Search for the cell housing the specified text and yield its (X, Y) center coordinate. 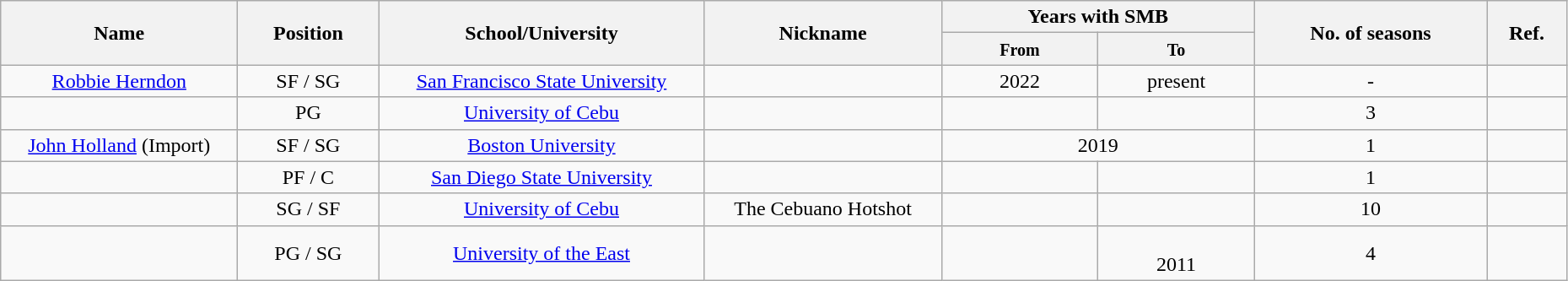
No. of seasons (1370, 33)
PF / C (309, 177)
PG / SG (309, 253)
Position (309, 33)
To (1177, 49)
Boston University (542, 145)
2011 (1177, 253)
PG (309, 113)
2022 (1020, 81)
San Diego State University (542, 177)
Robbie Herndon (120, 81)
Nickname (823, 33)
Name (120, 33)
4 (1370, 253)
From (1020, 49)
School/University (542, 33)
present (1177, 81)
2019 (1098, 145)
Ref. (1527, 33)
- (1370, 81)
SG / SF (309, 209)
The Cebuano Hotshot (823, 209)
University of the East (542, 253)
Years with SMB (1098, 17)
10 (1370, 209)
3 (1370, 113)
John Holland (Import) (120, 145)
San Francisco State University (542, 81)
